Scan for the cell matching the given text and deliver its [x, y] coordinate at center. 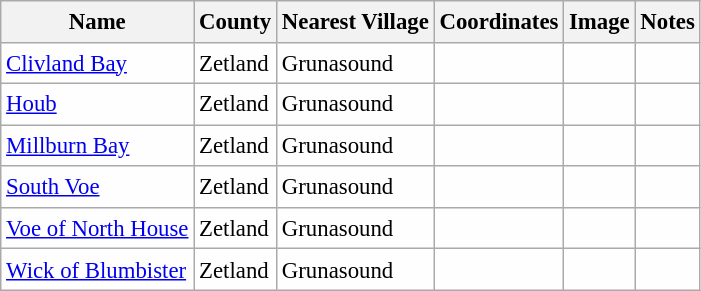
Notes [668, 22]
County [236, 22]
Wick of Blumbister [98, 270]
South Voe [98, 186]
Coordinates [499, 22]
Clivland Bay [98, 62]
Nearest Village [356, 22]
Millburn Bay [98, 146]
Image [600, 22]
Name [98, 22]
Houb [98, 104]
Voe of North House [98, 228]
